Return the (x, y) coordinate for the center point of the cell that contains the specified text.  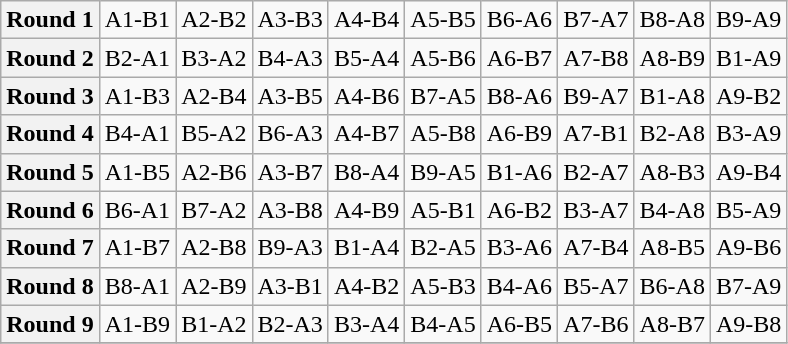
Round 6 (50, 210)
B5-A4 (366, 58)
A1-B1 (137, 20)
B7-A7 (596, 20)
A8-B3 (672, 172)
A3-B3 (290, 20)
B2-A5 (443, 248)
B9-A5 (443, 172)
B6-A1 (137, 210)
A7-B1 (596, 134)
B6-A3 (290, 134)
B3-A7 (596, 210)
B1-A4 (366, 248)
A5-B1 (443, 210)
A6-B7 (519, 58)
A2-B2 (214, 20)
B8-A1 (137, 286)
B8-A6 (519, 96)
A4-B6 (366, 96)
A1-B5 (137, 172)
B8-A8 (672, 20)
A3-B8 (290, 210)
B3-A6 (519, 248)
A6-B2 (519, 210)
A9-B2 (748, 96)
A1-B3 (137, 96)
B7-A9 (748, 286)
B5-A9 (748, 210)
B2-A1 (137, 58)
B9-A3 (290, 248)
A7-B4 (596, 248)
B9-A7 (596, 96)
A4-B4 (366, 20)
B4-A3 (290, 58)
Round 8 (50, 286)
A3-B5 (290, 96)
B1-A9 (748, 58)
B4-A5 (443, 324)
B2-A3 (290, 324)
Round 1 (50, 20)
A4-B2 (366, 286)
Round 7 (50, 248)
B2-A8 (672, 134)
A8-B9 (672, 58)
B4-A1 (137, 134)
A5-B8 (443, 134)
B3-A2 (214, 58)
A1-B7 (137, 248)
A3-B7 (290, 172)
Round 4 (50, 134)
B3-A4 (366, 324)
Round 2 (50, 58)
B7-A5 (443, 96)
B4-A6 (519, 286)
B5-A2 (214, 134)
A9-B8 (748, 324)
A2-B9 (214, 286)
B1-A6 (519, 172)
A5-B6 (443, 58)
A2-B6 (214, 172)
B2-A7 (596, 172)
B1-A2 (214, 324)
B3-A9 (748, 134)
A8-B5 (672, 248)
B8-A4 (366, 172)
B7-A2 (214, 210)
B1-A8 (672, 96)
B6-A8 (672, 286)
B6-A6 (519, 20)
A1-B9 (137, 324)
A6-B5 (519, 324)
A2-B4 (214, 96)
A8-B7 (672, 324)
Round 9 (50, 324)
A3-B1 (290, 286)
A7-B8 (596, 58)
A7-B6 (596, 324)
Round 3 (50, 96)
B4-A8 (672, 210)
B9-A9 (748, 20)
Round 5 (50, 172)
A2-B8 (214, 248)
A9-B6 (748, 248)
A9-B4 (748, 172)
A6-B9 (519, 134)
A5-B5 (443, 20)
A4-B7 (366, 134)
B5-A7 (596, 286)
A4-B9 (366, 210)
A5-B3 (443, 286)
